Determine the (X, Y) coordinate at the center of the cell enclosing the given text.  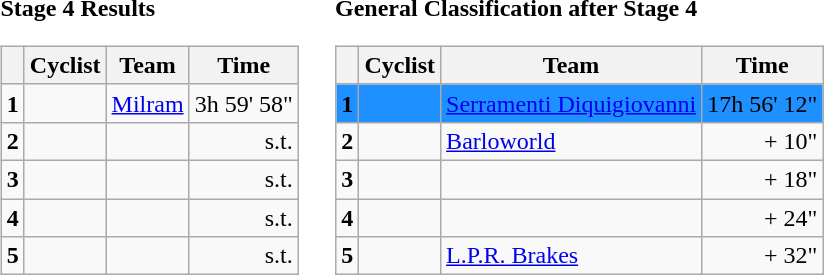
L.P.R. Brakes (572, 256)
+ 18" (762, 179)
+ 24" (762, 217)
Barloworld (572, 141)
+ 32" (762, 256)
Milram (148, 103)
+ 10" (762, 141)
Serramenti Diquigiovanni (572, 103)
3h 59' 58" (244, 103)
17h 56' 12" (762, 103)
